Search for the cell housing the specified text and yield its [x, y] center coordinate. 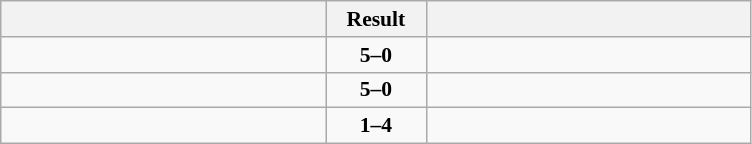
Result [376, 19]
1–4 [376, 126]
